Pinpoint the cell where the given text exists, returning its [X, Y] midpoint coordinate. 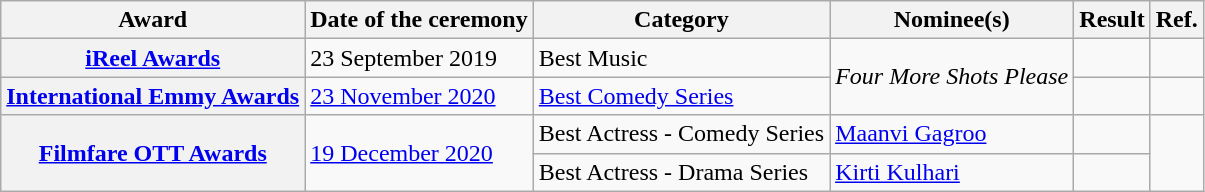
Result [1112, 20]
Best Actress - Comedy Series [681, 134]
23 November 2020 [420, 96]
Filmfare OTT Awards [153, 153]
Maanvi Gagroo [952, 134]
Award [153, 20]
Category [681, 20]
Best Comedy Series [681, 96]
Nominee(s) [952, 20]
iReel Awards [153, 58]
23 September 2019 [420, 58]
Ref. [1176, 20]
Best Music [681, 58]
Four More Shots Please [952, 77]
Kirti Kulhari [952, 172]
Best Actress - Drama Series [681, 172]
19 December 2020 [420, 153]
Date of the ceremony [420, 20]
International Emmy Awards [153, 96]
